Locate the cell with the specified text and output its [X, Y] center coordinate. 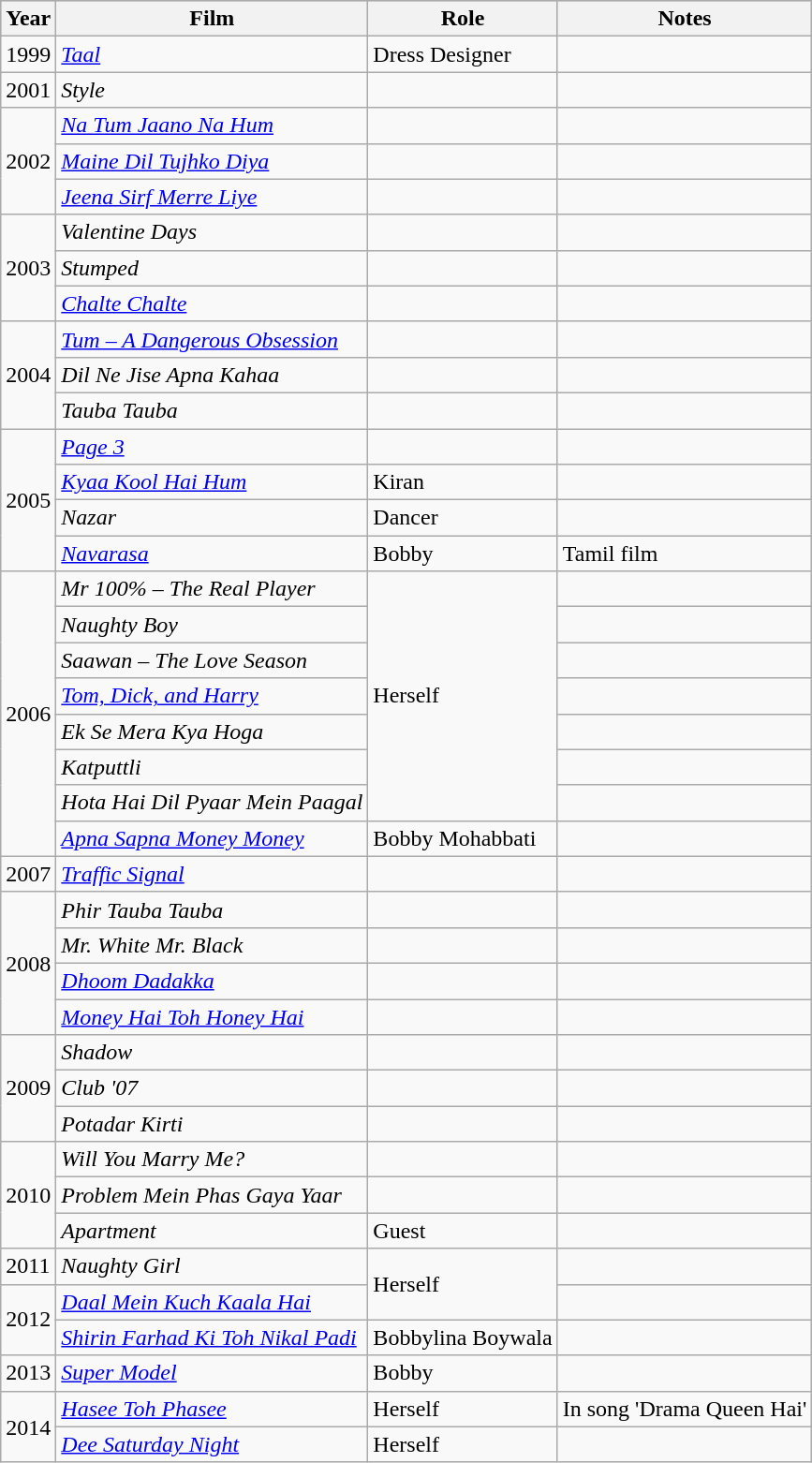
Nazar [212, 518]
2001 [28, 90]
Will You Marry Me? [212, 1160]
Kiran [463, 482]
Na Tum Jaano Na Hum [212, 126]
2002 [28, 161]
Stumped [212, 268]
Traffic Signal [212, 874]
2008 [28, 963]
Dress Designer [463, 54]
Shirin Farhad Ki Toh Nikal Padi [212, 1337]
Kyaa Kool Hai Hum [212, 482]
Tauba Tauba [212, 410]
Bobbylina Boywala [463, 1337]
Tamil film [685, 554]
Potadar Kirti [212, 1124]
Maine Dil Tujhko Diya [212, 161]
Super Model [212, 1373]
2011 [28, 1266]
2005 [28, 500]
Mr. White Mr. Black [212, 945]
Apna Sapna Money Money [212, 838]
2010 [28, 1195]
Guest [463, 1231]
Shadow [212, 1053]
Tom, Dick, and Harry [212, 696]
Saawan – The Love Season [212, 660]
2009 [28, 1088]
Dhoom Dadakka [212, 981]
Mr 100% – The Real Player [212, 589]
Club '07 [212, 1088]
2004 [28, 375]
Valentine Days [212, 232]
2014 [28, 1426]
Apartment [212, 1231]
Film [212, 19]
Phir Tauba Tauba [212, 909]
Navarasa [212, 554]
Dil Ne Jise Apna Kahaa [212, 375]
2003 [28, 268]
Katputtli [212, 767]
Dancer [463, 518]
1999 [28, 54]
Page 3 [212, 447]
Jeena Sirf Merre Liye [212, 197]
2007 [28, 874]
Dee Saturday Night [212, 1444]
2012 [28, 1320]
Naughty Boy [212, 625]
In song 'Drama Queen Hai' [685, 1409]
Ek Se Mera Kya Hoga [212, 731]
Year [28, 19]
2006 [28, 714]
Style [212, 90]
Chalte Chalte [212, 303]
2013 [28, 1373]
Hasee Toh Phasee [212, 1409]
Tum – A Dangerous Obsession [212, 339]
Role [463, 19]
Hota Hai Dil Pyaar Mein Paagal [212, 803]
Money Hai Toh Honey Hai [212, 1016]
Daal Mein Kuch Kaala Hai [212, 1302]
Naughty Girl [212, 1266]
Bobby Mohabbati [463, 838]
Notes [685, 19]
Taal [212, 54]
Problem Mein Phas Gaya Yaar [212, 1195]
